From the cell containing the given text, extract its center point as [X, Y] coordinate. 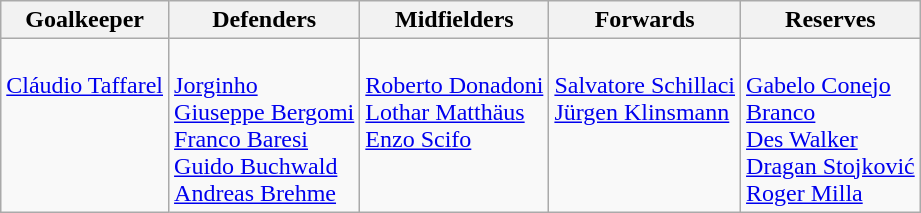
Salvatore Schillaci Jürgen Klinsmann [645, 126]
Midfielders [454, 20]
Defenders [264, 20]
Roberto Donadoni Lothar Matthäus Enzo Scifo [454, 126]
Jorginho Giuseppe Bergomi Franco Baresi Guido Buchwald Andreas Brehme [264, 126]
Cláudio Taffarel [85, 126]
Goalkeeper [85, 20]
Gabelo Conejo Branco Des Walker Dragan Stojković Roger Milla [831, 126]
Forwards [645, 20]
Reserves [831, 20]
